Extract the (x, y) coordinate from the center of the cell holding the provided text.  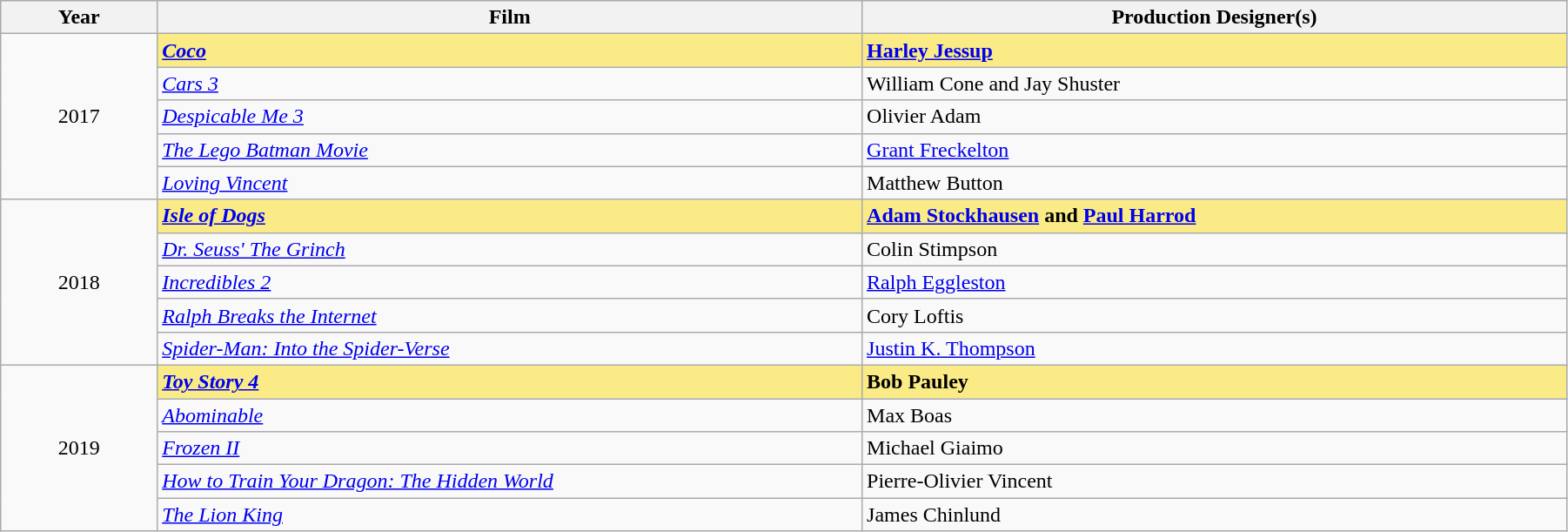
2019 (79, 448)
Despicable Me 3 (510, 117)
How to Train Your Dragon: The Hidden World (510, 481)
Bob Pauley (1215, 381)
Grant Freckelton (1215, 150)
Ralph Eggleston (1215, 282)
Max Boas (1215, 415)
Harley Jessup (1215, 51)
The Lego Batman Movie (510, 150)
Abominable (510, 415)
Justin K. Thompson (1215, 348)
Film (510, 17)
Ralph Breaks the Internet (510, 315)
2018 (79, 282)
Toy Story 4 (510, 381)
James Chinlund (1215, 515)
The Lion King (510, 515)
Olivier Adam (1215, 117)
William Cone and Jay Shuster (1215, 84)
Year (79, 17)
Frozen II (510, 448)
Pierre-Olivier Vincent (1215, 481)
Production Designer(s) (1215, 17)
Dr. Seuss' The Grinch (510, 249)
Colin Stimpson (1215, 249)
2017 (79, 117)
Isle of Dogs (510, 216)
Loving Vincent (510, 183)
Matthew Button (1215, 183)
Coco (510, 51)
Incredibles 2 (510, 282)
Spider-Man: Into the Spider-Verse (510, 348)
Cars 3 (510, 84)
Cory Loftis (1215, 315)
Adam Stockhausen and Paul Harrod (1215, 216)
Michael Giaimo (1215, 448)
